Search for the cell housing the specified text and yield its [X, Y] center coordinate. 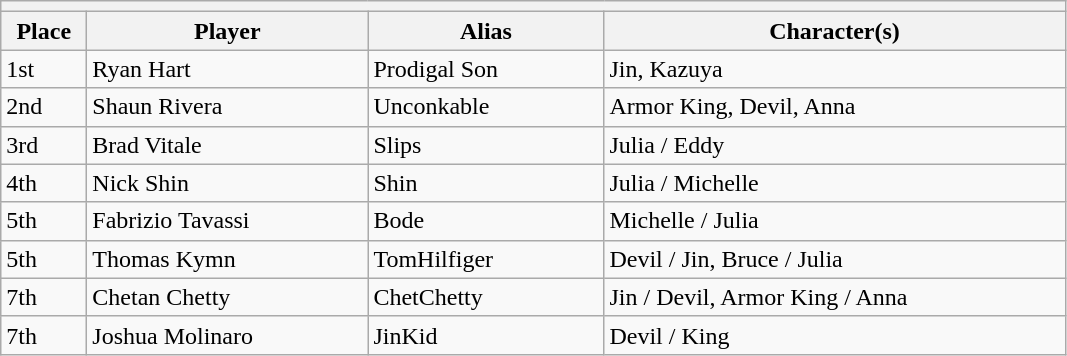
Nick Shin [228, 183]
TomHilfiger [486, 259]
Brad Vitale [228, 145]
ChetChetty [486, 297]
Julia / Eddy [834, 145]
Player [228, 31]
4th [44, 183]
Devil / Jin, Bruce / Julia [834, 259]
Bode [486, 221]
1st [44, 69]
3rd [44, 145]
Place [44, 31]
Armor King, Devil, Anna [834, 107]
Character(s) [834, 31]
Joshua Molinaro [228, 335]
Fabrizio Tavassi [228, 221]
JinKid [486, 335]
Devil / King [834, 335]
Prodigal Son [486, 69]
Jin, Kazuya [834, 69]
Shaun Rivera [228, 107]
Ryan Hart [228, 69]
Jin / Devil, Armor King / Anna [834, 297]
2nd [44, 107]
Slips [486, 145]
Unconkable [486, 107]
Thomas Kymn [228, 259]
Chetan Chetty [228, 297]
Julia / Michelle [834, 183]
Shin [486, 183]
Alias [486, 31]
Michelle / Julia [834, 221]
